Return the [X, Y] coordinate for the center point of the cell that contains the specified text.  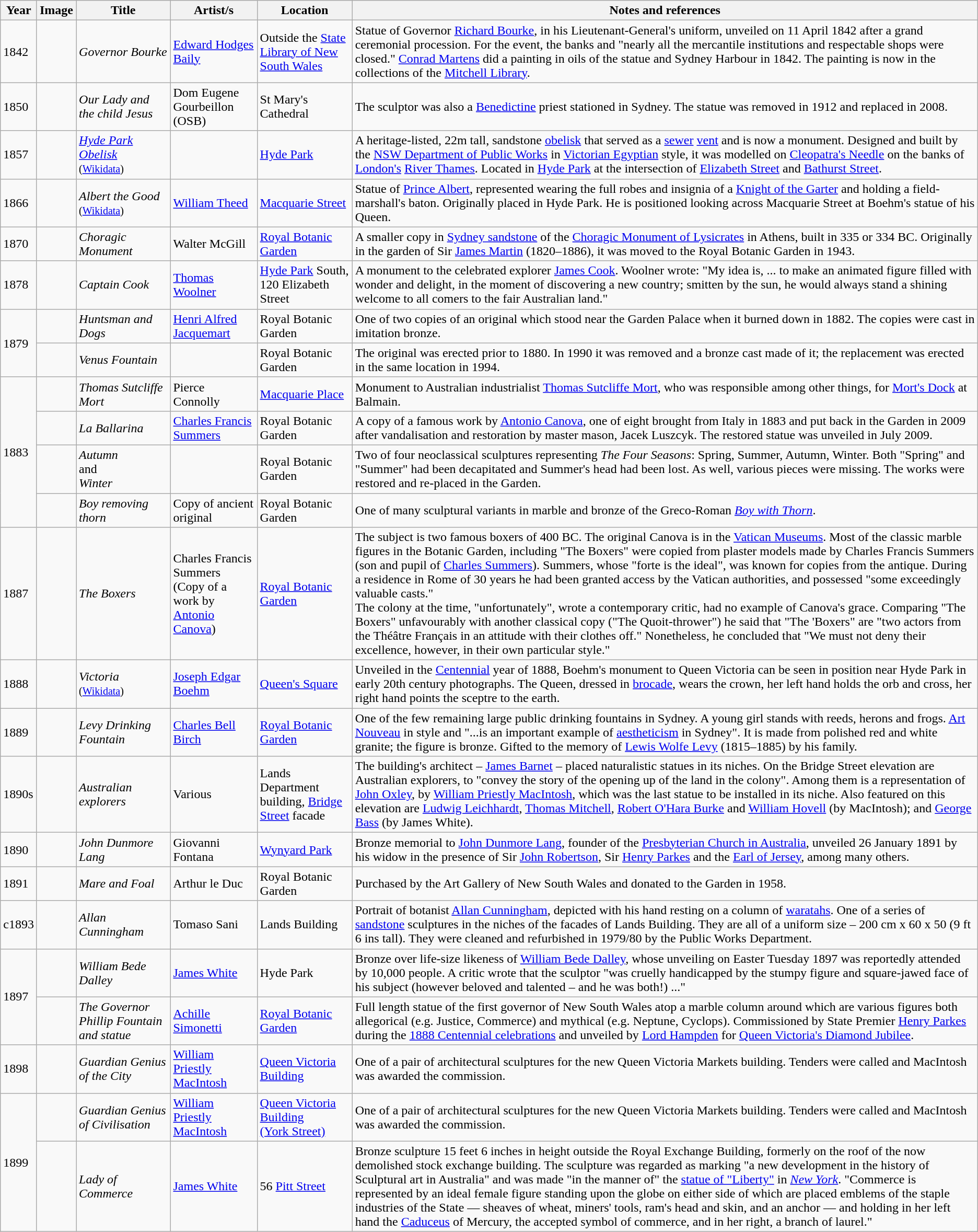
Purchased by the Art Gallery of New South Wales and donated to the Garden in 1958. [665, 883]
56 Pitt Street [305, 1187]
Boy removing thorn [123, 510]
1898 [19, 1069]
Mare and Foal [123, 883]
Copy of ancient original [214, 510]
Tomaso Sani [214, 925]
1879 [19, 343]
Queen's Square [305, 684]
Year [19, 10]
Thomas Woolner [214, 285]
Outside the State Library of New South Wales [305, 51]
Choragic Monument [123, 244]
The Boxers [123, 594]
Thomas Sutcliffe Mort [123, 394]
1890 [19, 850]
St Mary's Cathedral [305, 107]
1883 [19, 452]
Queen Victoria Building(York Street) [305, 1117]
Wynyard Park [305, 850]
Edward Hodges Baily [214, 51]
Macquarie Street [305, 203]
Huntsman and Dogs [123, 326]
Governor Bourke [123, 51]
Levy Drinking Fountain [123, 732]
Victoria(Wikidata) [123, 684]
1897 [19, 997]
1870 [19, 244]
Location [305, 10]
William Theed [214, 203]
Lady of Commerce [123, 1187]
La Ballarina [123, 428]
Dom Eugene Gourbeillon (OSB) [214, 107]
Achille Simonetti [214, 1021]
Walter McGill [214, 244]
1899 [19, 1162]
One of many sculptural variants in marble and bronze of the Greco-Roman Boy with Thorn. [665, 510]
1857 [19, 155]
Macquarie Place [305, 394]
Henri Alfred Jacquemart [214, 326]
AutumnandWinter [123, 469]
1890s [19, 795]
Australian explorers [123, 795]
Image [56, 10]
1891 [19, 883]
1866 [19, 203]
1850 [19, 107]
Lands Department building, Bridge Street facade [305, 795]
Guardian Genius of the City [123, 1069]
Giovanni Fontana [214, 850]
c1893 [19, 925]
Queen Victoria Building [305, 1069]
Pierce Connolly [214, 394]
1887 [19, 594]
Monument to Australian industrialist Thomas Sutcliffe Mort, who was responsible among other things, for Mort's Dock at Balmain. [665, 394]
The sculptor was also a Benedictine priest stationed in Sydney. The statue was removed in 1912 and replaced in 2008. [665, 107]
Albert the Good(Wikidata) [123, 203]
John Dunmore Lang [123, 850]
1888 [19, 684]
Various [214, 795]
Arthur le Duc [214, 883]
Captain Cook [123, 285]
Venus Fountain [123, 360]
Artist/s [214, 10]
1878 [19, 285]
Allan Cunningham [123, 925]
One of two copies of an original which stood near the Garden Palace when it burned down in 1882. The copies were cast in imitation bronze. [665, 326]
Charles Francis Summers(Copy of a work by Antonio Canova) [214, 594]
Lands Building [305, 925]
The Governor Phillip Fountain and statue [123, 1021]
1842 [19, 51]
Title [123, 10]
Joseph Edgar Boehm [214, 684]
Hyde Park Obelisk(Wikidata) [123, 155]
Notes and references [665, 10]
Charles Francis Summers [214, 428]
Our Lady and the child Jesus [123, 107]
Guardian Genius of Civilisation [123, 1117]
William Bede Dalley [123, 973]
Hyde Park South, 120 Elizabeth Street [305, 285]
1889 [19, 732]
Charles Bell Birch [214, 732]
